Find where the given text appears and provide that cell's center as (x, y) coordinate. 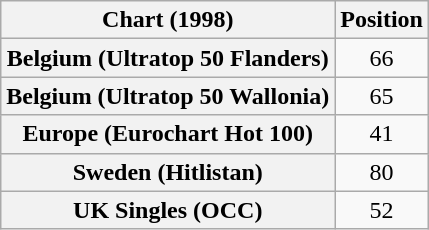
Sweden (Hitlistan) (168, 172)
Europe (Eurochart Hot 100) (168, 134)
Belgium (Ultratop 50 Flanders) (168, 58)
80 (382, 172)
UK Singles (OCC) (168, 210)
Position (382, 20)
Chart (1998) (168, 20)
Belgium (Ultratop 50 Wallonia) (168, 96)
65 (382, 96)
66 (382, 58)
52 (382, 210)
41 (382, 134)
